Capture the cell that displays the provided text and extract its [X, Y] central coordinate. 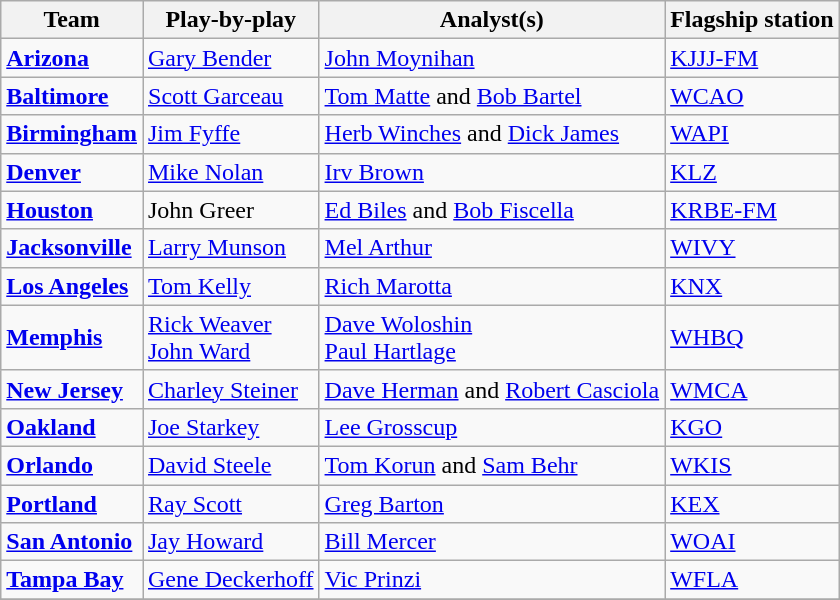
WAPI [752, 134]
Arizona [72, 58]
Charley Steiner [230, 389]
Orlando [72, 465]
KGO [752, 427]
Rick WeaverJohn Ward [230, 338]
KRBE-FM [752, 210]
Ray Scott [230, 503]
KLZ [752, 172]
Vic Prinzi [492, 580]
KEX [752, 503]
Birmingham [72, 134]
Mel Arthur [492, 248]
Dave Herman and Robert Casciola [492, 389]
Lee Grosscup [492, 427]
WIVY [752, 248]
WKIS [752, 465]
New Jersey [72, 389]
KJJJ-FM [752, 58]
Houston [72, 210]
WCAO [752, 96]
Tom Korun and Sam Behr [492, 465]
Play-by-play [230, 20]
Flagship station [752, 20]
Jay Howard [230, 542]
David Steele [230, 465]
Mike Nolan [230, 172]
Scott Garceau [230, 96]
Jim Fyffe [230, 134]
Rich Marotta [492, 286]
Memphis [72, 338]
Larry Munson [230, 248]
KNX [752, 286]
Tom Kelly [230, 286]
John Moynihan [492, 58]
WMCA [752, 389]
Tom Matte and Bob Bartel [492, 96]
Los Angeles [72, 286]
Denver [72, 172]
WHBQ [752, 338]
Baltimore [72, 96]
Analyst(s) [492, 20]
Joe Starkey [230, 427]
Greg Barton [492, 503]
Oakland [72, 427]
John Greer [230, 210]
Jacksonville [72, 248]
Dave WoloshinPaul Hartlage [492, 338]
WFLA [752, 580]
Bill Mercer [492, 542]
Portland [72, 503]
San Antonio [72, 542]
Ed Biles and Bob Fiscella [492, 210]
Gene Deckerhoff [230, 580]
WOAI [752, 542]
Gary Bender [230, 58]
Irv Brown [492, 172]
Herb Winches and Dick James [492, 134]
Team [72, 20]
Tampa Bay [72, 580]
